Return [x, y] of the center of cell containing provided text 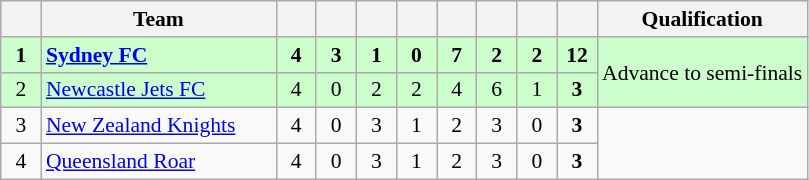
7 [456, 55]
Advance to semi-finals [702, 72]
Sydney FC [158, 55]
Qualification [702, 19]
Newcastle Jets FC [158, 90]
12 [577, 55]
New Zealand Knights [158, 126]
6 [497, 90]
Queensland Roar [158, 162]
Team [158, 19]
